Search for the cell housing the specified text and yield its [x, y] center coordinate. 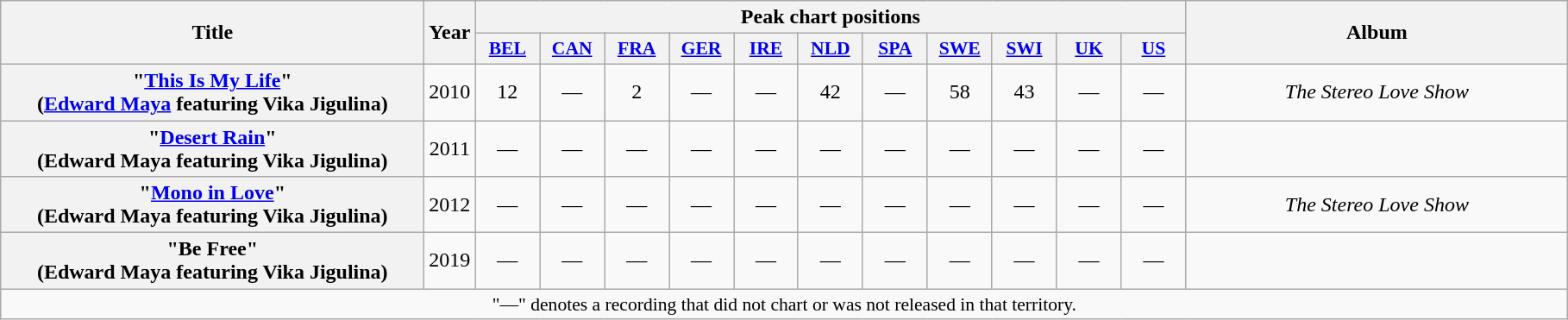
42 [830, 91]
IRE [766, 49]
SPA [895, 49]
2012 [450, 205]
Peak chart positions [831, 17]
Year [450, 33]
2011 [450, 148]
2 [637, 91]
UK [1088, 49]
BEL [507, 49]
SWI [1025, 49]
2019 [450, 260]
"Be Free" (Edward Maya featuring Vika Jigulina) [212, 260]
US [1154, 49]
GER [702, 49]
"Mono in Love" (Edward Maya featuring Vika Jigulina) [212, 205]
Album [1377, 33]
58 [959, 91]
FRA [637, 49]
NLD [830, 49]
Title [212, 33]
CAN [573, 49]
"—" denotes a recording that did not chart or was not released in that territory. [785, 304]
"Desert Rain" (Edward Maya featuring Vika Jigulina) [212, 148]
SWE [959, 49]
43 [1025, 91]
12 [507, 91]
2010 [450, 91]
"This Is My Life" (Edward Maya featuring Vika Jigulina) [212, 91]
